Detect which cell encompasses the target text, then output its [X, Y] center coordinate. 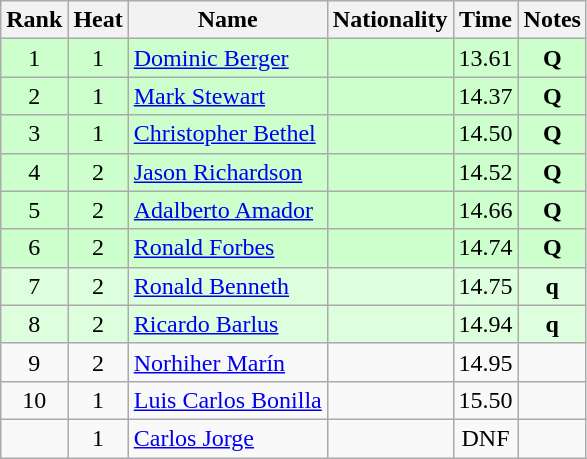
14.74 [486, 248]
6 [34, 248]
Time [486, 20]
9 [34, 362]
Adalberto Amador [228, 210]
Ricardo Barlus [228, 324]
7 [34, 286]
Name [228, 20]
Nationality [390, 20]
8 [34, 324]
15.50 [486, 400]
Notes [552, 20]
5 [34, 210]
13.61 [486, 58]
Mark Stewart [228, 96]
14.94 [486, 324]
4 [34, 172]
Carlos Jorge [228, 438]
Norhiher Marín [228, 362]
DNF [486, 438]
Christopher Bethel [228, 134]
14.95 [486, 362]
14.75 [486, 286]
14.52 [486, 172]
Rank [34, 20]
Luis Carlos Bonilla [228, 400]
Dominic Berger [228, 58]
14.50 [486, 134]
10 [34, 400]
Ronald Forbes [228, 248]
Heat [98, 20]
Jason Richardson [228, 172]
Ronald Benneth [228, 286]
14.66 [486, 210]
14.37 [486, 96]
3 [34, 134]
